Scan for the cell matching the given text and deliver its (X, Y) coordinate at center. 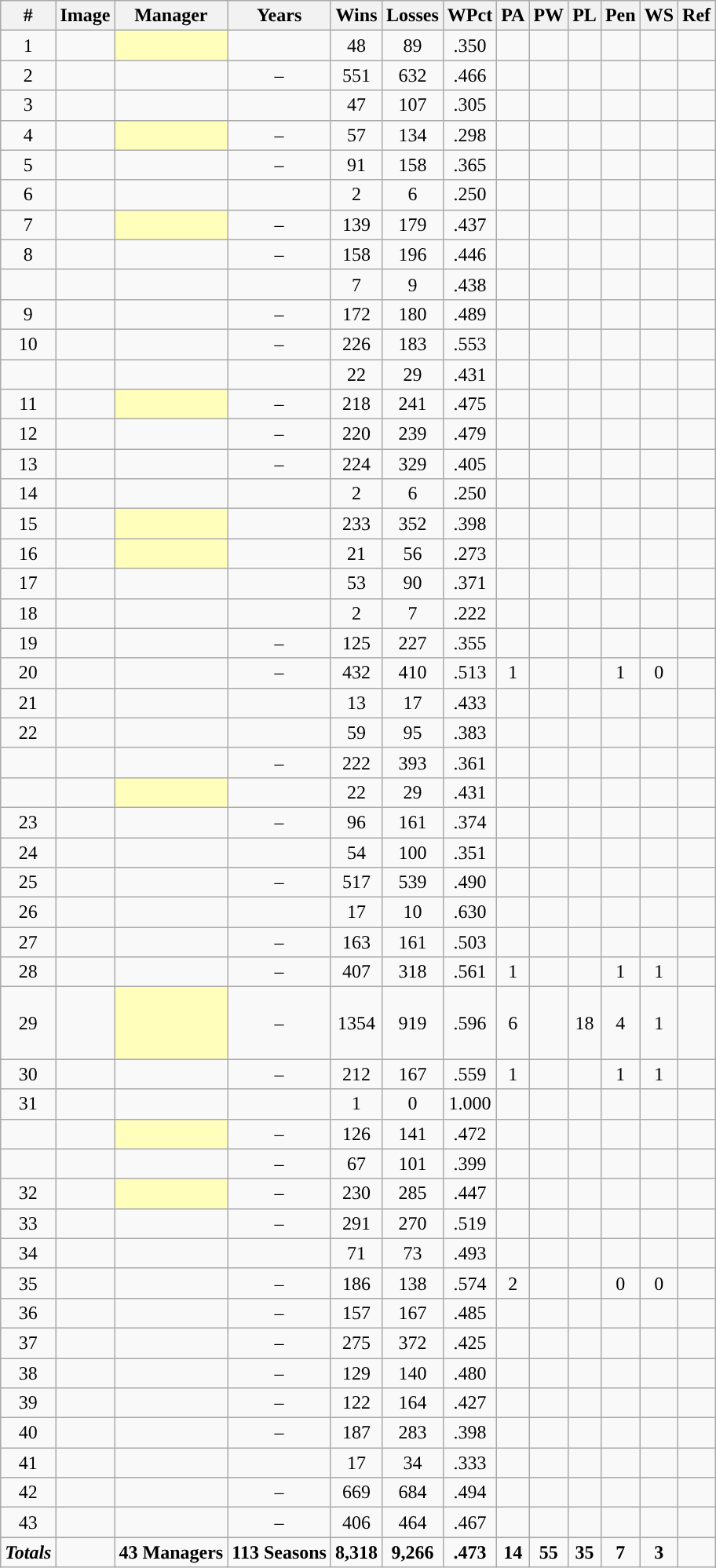
Years (279, 16)
.490 (469, 883)
186 (356, 1283)
Pen (620, 16)
8 (28, 254)
27 (28, 942)
.399 (469, 1164)
33 (28, 1223)
.559 (469, 1074)
464 (413, 1522)
113 Seasons (279, 1552)
220 (356, 434)
140 (413, 1373)
100 (413, 852)
37 (28, 1343)
.273 (469, 554)
25 (28, 883)
.519 (469, 1223)
283 (413, 1433)
180 (413, 314)
517 (356, 883)
16 (28, 554)
.485 (469, 1313)
.298 (469, 135)
55 (549, 1552)
.333 (469, 1463)
551 (356, 75)
.361 (469, 762)
11 (28, 404)
1.000 (469, 1104)
Ref (697, 16)
.438 (469, 284)
.405 (469, 464)
126 (356, 1134)
.630 (469, 912)
26 (28, 912)
.383 (469, 733)
WPct (469, 16)
23 (28, 822)
179 (413, 225)
669 (356, 1493)
230 (356, 1193)
.355 (469, 643)
Image (85, 16)
101 (413, 1164)
38 (28, 1373)
57 (356, 135)
# (28, 16)
73 (413, 1253)
9,266 (413, 1552)
163 (356, 942)
39 (28, 1403)
91 (356, 165)
96 (356, 822)
.472 (469, 1134)
.553 (469, 344)
.446 (469, 254)
.467 (469, 1522)
30 (28, 1074)
42 (28, 1493)
28 (28, 972)
291 (356, 1223)
.480 (469, 1373)
47 (356, 105)
270 (413, 1223)
352 (413, 524)
406 (356, 1522)
318 (413, 972)
.425 (469, 1343)
95 (413, 733)
164 (413, 1403)
90 (413, 583)
.447 (469, 1193)
.494 (469, 1493)
43 Managers (171, 1552)
125 (356, 643)
56 (413, 554)
8,318 (356, 1552)
19 (28, 643)
393 (413, 762)
212 (356, 1074)
.427 (469, 1403)
.466 (469, 75)
Wins (356, 16)
432 (356, 673)
122 (356, 1403)
107 (413, 105)
.473 (469, 1552)
172 (356, 314)
.222 (469, 613)
684 (413, 1493)
48 (356, 46)
.351 (469, 852)
67 (356, 1164)
275 (356, 1343)
53 (356, 583)
15 (28, 524)
.365 (469, 165)
41 (28, 1463)
.513 (469, 673)
5 (28, 165)
919 (413, 1023)
.350 (469, 46)
222 (356, 762)
20 (28, 673)
141 (413, 1134)
43 (28, 1522)
410 (413, 673)
138 (413, 1283)
539 (413, 883)
226 (356, 344)
54 (356, 852)
Manager (171, 16)
PW (549, 16)
.437 (469, 225)
632 (413, 75)
.374 (469, 822)
Losses (413, 16)
134 (413, 135)
.305 (469, 105)
157 (356, 1313)
24 (28, 852)
31 (28, 1104)
12 (28, 434)
PA (513, 16)
233 (356, 524)
224 (356, 464)
239 (413, 434)
.561 (469, 972)
183 (413, 344)
.475 (469, 404)
129 (356, 1373)
329 (413, 464)
241 (413, 404)
218 (356, 404)
Totals (28, 1552)
.371 (469, 583)
407 (356, 972)
71 (356, 1253)
227 (413, 643)
187 (356, 1433)
32 (28, 1193)
139 (356, 225)
40 (28, 1433)
.489 (469, 314)
.503 (469, 942)
285 (413, 1193)
89 (413, 46)
196 (413, 254)
.493 (469, 1253)
36 (28, 1313)
.479 (469, 434)
1354 (356, 1023)
.596 (469, 1023)
.433 (469, 703)
PL (585, 16)
WS (659, 16)
.574 (469, 1283)
59 (356, 733)
372 (413, 1343)
